Find where the given text appears and provide that cell's center as [x, y] coordinate. 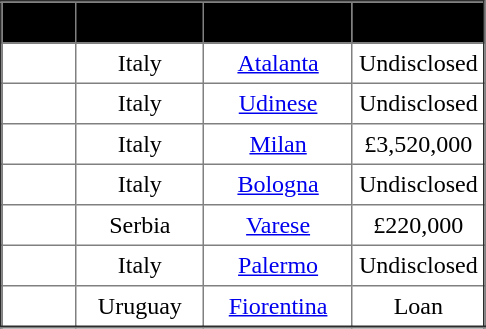
£3,520,000 [418, 144]
£220,000 [418, 225]
Nationality [140, 22]
Moving from [278, 22]
Fiorentina [278, 306]
Serbia [140, 225]
Bologna [278, 184]
Atalanta [278, 63]
Milan [278, 144]
Palermo [278, 265]
Fee [418, 22]
Loan [418, 306]
Uruguay [140, 306]
Name [39, 22]
Varese [278, 225]
Udinese [278, 103]
